Search for the cell housing the specified text and yield its [X, Y] center coordinate. 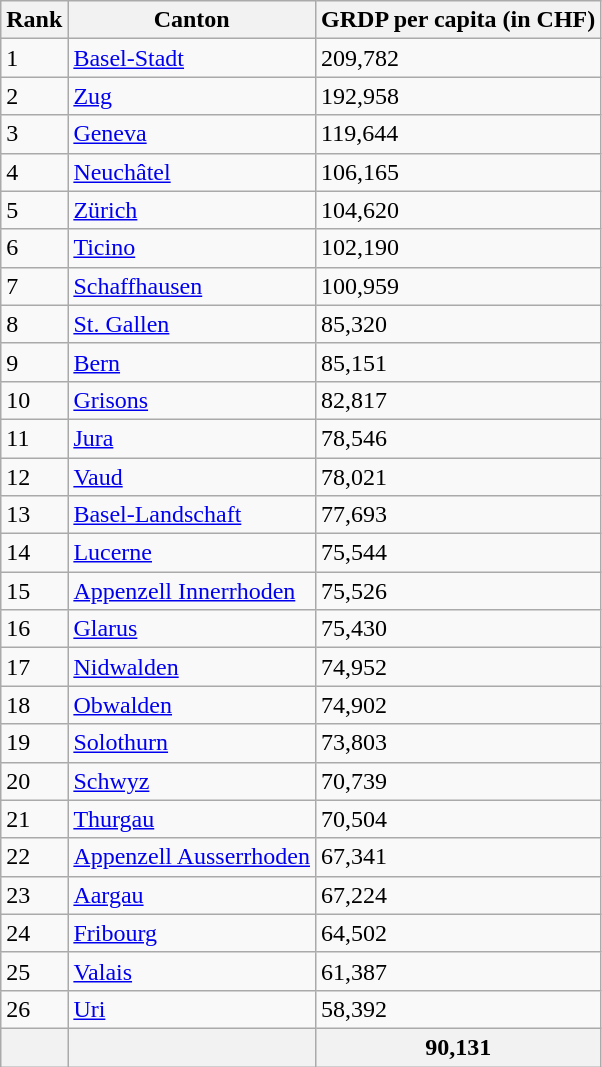
77,693 [458, 515]
25 [34, 971]
75,430 [458, 629]
5 [34, 210]
Ticino [192, 248]
106,165 [458, 172]
74,952 [458, 667]
Basel-Landschaft [192, 515]
73,803 [458, 743]
64,502 [458, 933]
St. Gallen [192, 324]
Appenzell Ausserrhoden [192, 857]
Solothurn [192, 743]
Thurgau [192, 819]
Grisons [192, 400]
18 [34, 705]
Aargau [192, 895]
Obwalden [192, 705]
1 [34, 58]
Valais [192, 971]
67,224 [458, 895]
4 [34, 172]
78,021 [458, 477]
22 [34, 857]
21 [34, 819]
7 [34, 286]
3 [34, 134]
75,526 [458, 591]
70,739 [458, 781]
Schwyz [192, 781]
209,782 [458, 58]
58,392 [458, 1009]
14 [34, 553]
2 [34, 96]
Canton [192, 20]
90,131 [458, 1047]
Zürich [192, 210]
19 [34, 743]
15 [34, 591]
100,959 [458, 286]
104,620 [458, 210]
9 [34, 362]
23 [34, 895]
Jura [192, 438]
16 [34, 629]
Bern [192, 362]
17 [34, 667]
Lucerne [192, 553]
Geneva [192, 134]
13 [34, 515]
6 [34, 248]
Appenzell Innerrhoden [192, 591]
26 [34, 1009]
10 [34, 400]
GRDP per capita (in CHF) [458, 20]
119,644 [458, 134]
12 [34, 477]
24 [34, 933]
Uri [192, 1009]
70,504 [458, 819]
102,190 [458, 248]
Glarus [192, 629]
78,546 [458, 438]
Basel-Stadt [192, 58]
11 [34, 438]
67,341 [458, 857]
Vaud [192, 477]
20 [34, 781]
85,151 [458, 362]
61,387 [458, 971]
Fribourg [192, 933]
85,320 [458, 324]
82,817 [458, 400]
75,544 [458, 553]
8 [34, 324]
Nidwalden [192, 667]
Zug [192, 96]
Neuchâtel [192, 172]
Rank [34, 20]
74,902 [458, 705]
192,958 [458, 96]
Schaffhausen [192, 286]
